Output the (X, Y) coordinate of the center of the cell containing the given text.  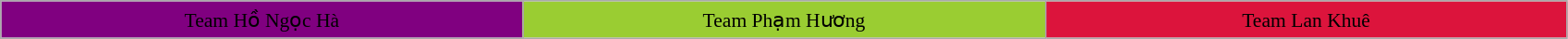
Team Phạm Hương (784, 19)
Team Hồ Ngọc Hà (262, 19)
Team Lan Khuê (1307, 19)
